Capture the cell that displays the provided text and extract its (x, y) central coordinate. 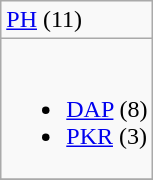
DAP (8) PKR (3) (77, 109)
PH (11) (77, 20)
